Return (x, y) of the center of cell containing provided text 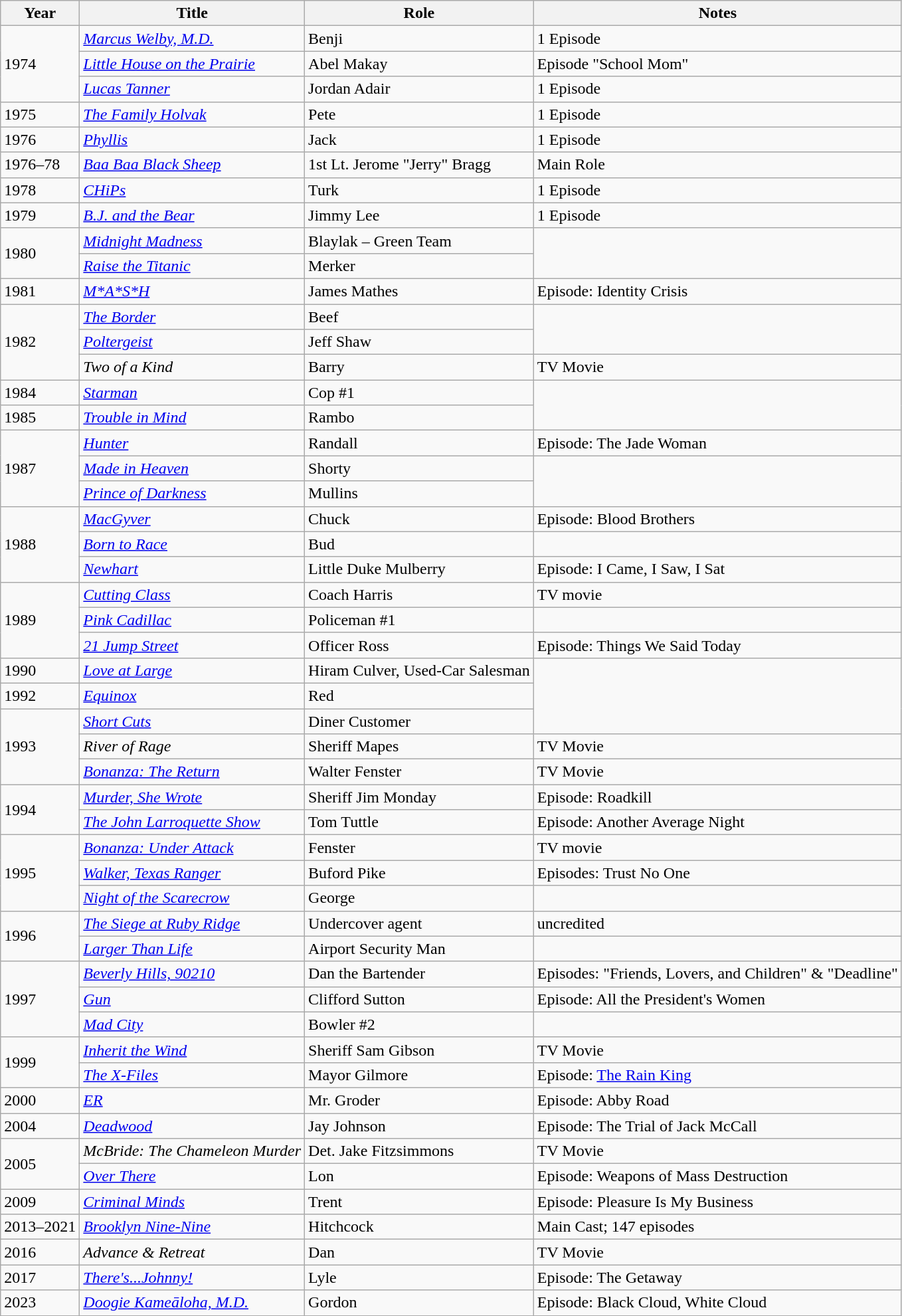
Episode: All the President's Women (717, 999)
Sheriff Sam Gibson (420, 1050)
Buford Pike (420, 873)
Cop #1 (420, 393)
Episode: The Rain King (717, 1075)
River of Rage (193, 747)
1978 (40, 190)
The Siege at Ruby Ridge (193, 923)
McBride: The Chameleon Murder (193, 1151)
Episode: Black Cloud, White Cloud (717, 1303)
Jeff Shaw (420, 342)
Inherit the Wind (193, 1050)
1997 (40, 999)
Hunter (193, 443)
Episode: Things We Said Today (717, 645)
Episode: Blood Brothers (717, 519)
Pete (420, 114)
Lucas Tanner (193, 89)
Marcus Welby, M.D. (193, 39)
1996 (40, 936)
The X-Files (193, 1075)
Det. Jake Fitzsimmons (420, 1151)
1st Lt. Jerome "Jerry" Bragg (420, 165)
Rambo (420, 418)
Fenster (420, 848)
Dan the Bartender (420, 974)
Equinox (193, 696)
Little House on the Prairie (193, 64)
Gun (193, 999)
1979 (40, 215)
1975 (40, 114)
Cutting Class (193, 595)
Jay Johnson (420, 1126)
Little Duke Mulberry (420, 569)
Walker, Texas Ranger (193, 873)
Walter Fenster (420, 772)
B.J. and the Bear (193, 215)
Episode: The Getaway (717, 1277)
Midnight Madness (193, 240)
1981 (40, 291)
Phyllis (193, 140)
Doogie Kameāloha, M.D. (193, 1303)
2000 (40, 1100)
Notes (717, 13)
Bonanza: The Return (193, 772)
2017 (40, 1277)
Advance & Retreat (193, 1252)
Hitchcock (420, 1227)
Episode: Identity Crisis (717, 291)
Two of a Kind (193, 367)
2005 (40, 1164)
1980 (40, 253)
Pink Cadillac (193, 620)
Episode: Another Average Night (717, 822)
Episodes: Trust No One (717, 873)
Jack (420, 140)
Love at Large (193, 670)
uncredited (717, 923)
1974 (40, 64)
Episode: Abby Road (717, 1100)
Bonanza: Under Attack (193, 848)
Undercover agent (420, 923)
Sheriff Jim Monday (420, 797)
1990 (40, 670)
Prince of Darkness (193, 494)
Policeman #1 (420, 620)
Beef (420, 317)
Raise the Titanic (193, 266)
1992 (40, 696)
2016 (40, 1252)
Bud (420, 544)
Year (40, 13)
21 Jump Street (193, 645)
1982 (40, 342)
Mayor Gilmore (420, 1075)
Jordan Adair (420, 89)
Criminal Minds (193, 1202)
Episode: Weapons of Mass Destruction (717, 1176)
1985 (40, 418)
Main Role (717, 165)
Larger Than Life (193, 949)
Airport Security Man (420, 949)
1984 (40, 393)
2004 (40, 1126)
Born to Race (193, 544)
Gordon (420, 1303)
Murder, She Wrote (193, 797)
Poltergeist (193, 342)
Mr. Groder (420, 1100)
1989 (40, 620)
Episode: The Jade Woman (717, 443)
Made in Heaven (193, 468)
Episodes: "Friends, Lovers, and Children" & "Deadline" (717, 974)
Night of the Scarecrow (193, 898)
2013–2021 (40, 1227)
Baa Baa Black Sheep (193, 165)
Starman (193, 393)
Randall (420, 443)
Red (420, 696)
Merker (420, 266)
1976 (40, 140)
Newhart (193, 569)
Beverly Hills, 90210 (193, 974)
1999 (40, 1062)
Benji (420, 39)
1987 (40, 468)
1994 (40, 810)
Hiram Culver, Used-Car Salesman (420, 670)
The Family Holvak (193, 114)
Episode "School Mom" (717, 64)
Title (193, 13)
The Border (193, 317)
Coach Harris (420, 595)
Blaylak – Green Team (420, 240)
Trouble in Mind (193, 418)
Lyle (420, 1277)
2023 (40, 1303)
Role (420, 13)
Episode: The Trial of Jack McCall (717, 1126)
Episode: Pleasure Is My Business (717, 1202)
George (420, 898)
Episode: Roadkill (717, 797)
Main Cast; 147 episodes (717, 1227)
M*A*S*H (193, 291)
Tom Tuttle (420, 822)
MacGyver (193, 519)
ER (193, 1100)
Turk (420, 190)
Short Cuts (193, 721)
CHiPs (193, 190)
Trent (420, 1202)
There's...Johnny! (193, 1277)
Episode: I Came, I Saw, I Sat (717, 569)
Diner Customer (420, 721)
1976–78 (40, 165)
1988 (40, 544)
Over There (193, 1176)
Shorty (420, 468)
The John Larroquette Show (193, 822)
1995 (40, 873)
Officer Ross (420, 645)
Jimmy Lee (420, 215)
Lon (420, 1176)
Mullins (420, 494)
Abel Makay (420, 64)
Dan (420, 1252)
Deadwood (193, 1126)
Clifford Sutton (420, 999)
Bowler #2 (420, 1024)
Brooklyn Nine-Nine (193, 1227)
2009 (40, 1202)
1993 (40, 746)
Barry (420, 367)
Mad City (193, 1024)
Sheriff Mapes (420, 747)
James Mathes (420, 291)
Chuck (420, 519)
